Provide the [X, Y] coordinate of the cell's center where the given text is located.  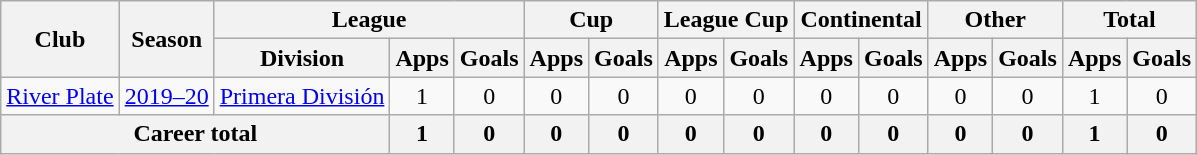
Season [166, 39]
Continental [861, 20]
Primera División [302, 96]
League [369, 20]
Total [1129, 20]
River Plate [60, 96]
Division [302, 58]
Career total [196, 134]
2019–20 [166, 96]
League Cup [726, 20]
Other [995, 20]
Cup [591, 20]
Club [60, 39]
